Capture the cell that displays the provided text and extract its [x, y] central coordinate. 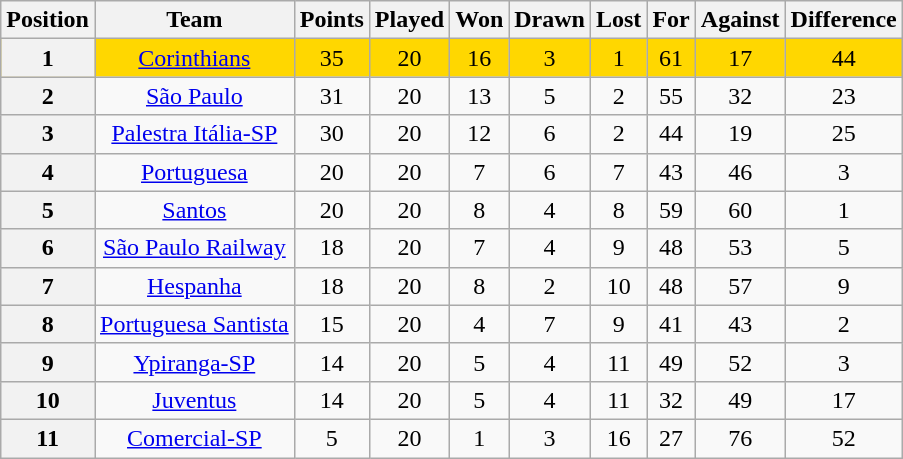
35 [332, 58]
25 [844, 134]
46 [740, 172]
Juventus [194, 400]
Portuguesa [194, 172]
Difference [844, 20]
Won [480, 20]
41 [671, 324]
55 [671, 96]
Ypiranga-SP [194, 362]
59 [671, 210]
30 [332, 134]
Points [332, 20]
Drawn [550, 20]
60 [740, 210]
Team [194, 20]
Corinthians [194, 58]
53 [740, 248]
27 [671, 438]
Against [740, 20]
15 [332, 324]
57 [740, 286]
Position [48, 20]
São Paulo Railway [194, 248]
Comercial-SP [194, 438]
19 [740, 134]
23 [844, 96]
Played [409, 20]
61 [671, 58]
13 [480, 96]
Lost [618, 20]
Hespanha [194, 286]
31 [332, 96]
Portuguesa Santista [194, 324]
12 [480, 134]
76 [740, 438]
Santos [194, 210]
São Paulo [194, 96]
Palestra Itália-SP [194, 134]
For [671, 20]
